Capture the cell that displays the provided text and extract its (x, y) central coordinate. 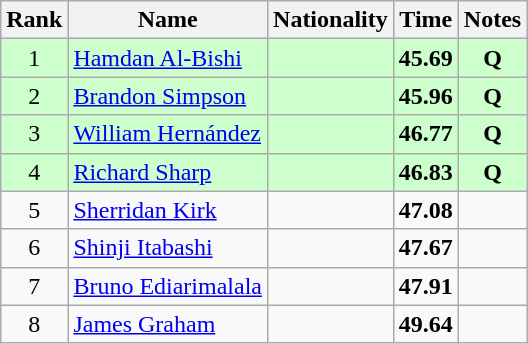
2 (34, 96)
Richard Sharp (168, 172)
6 (34, 248)
Notes (492, 20)
46.83 (426, 172)
46.77 (426, 134)
Sherridan Kirk (168, 210)
47.91 (426, 286)
4 (34, 172)
1 (34, 58)
47.08 (426, 210)
Time (426, 20)
Shinji Itabashi (168, 248)
William Hernández (168, 134)
Name (168, 20)
8 (34, 324)
49.64 (426, 324)
3 (34, 134)
Bruno Ediarimalala (168, 286)
45.69 (426, 58)
James Graham (168, 324)
7 (34, 286)
Rank (34, 20)
Brandon Simpson (168, 96)
47.67 (426, 248)
Hamdan Al-Bishi (168, 58)
Nationality (331, 20)
5 (34, 210)
45.96 (426, 96)
